Search for the cell housing the specified text and yield its (x, y) center coordinate. 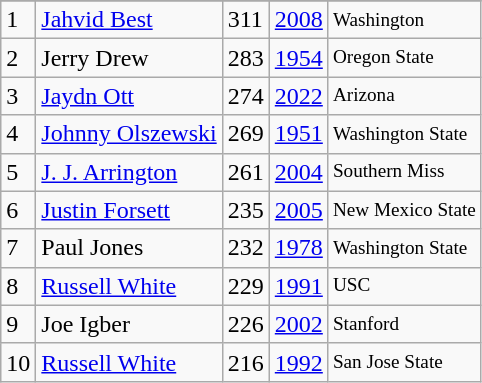
274 (246, 96)
232 (246, 248)
New Mexico State (404, 210)
Oregon State (404, 58)
229 (246, 286)
J. J. Arrington (129, 172)
2004 (298, 172)
4 (18, 134)
6 (18, 210)
San Jose State (404, 362)
Paul Jones (129, 248)
Stanford (404, 324)
10 (18, 362)
3 (18, 96)
Jahvid Best (129, 20)
2022 (298, 96)
1951 (298, 134)
Jerry Drew (129, 58)
1954 (298, 58)
1978 (298, 248)
2005 (298, 210)
Jaydn Ott (129, 96)
Johnny Olszewski (129, 134)
1991 (298, 286)
1 (18, 20)
7 (18, 248)
216 (246, 362)
2008 (298, 20)
235 (246, 210)
2 (18, 58)
226 (246, 324)
Arizona (404, 96)
Justin Forsett (129, 210)
311 (246, 20)
USC (404, 286)
9 (18, 324)
Washington (404, 20)
1992 (298, 362)
261 (246, 172)
2002 (298, 324)
8 (18, 286)
5 (18, 172)
Southern Miss (404, 172)
Joe Igber (129, 324)
269 (246, 134)
283 (246, 58)
